Detect which cell encompasses the target text, then output its (x, y) center coordinate. 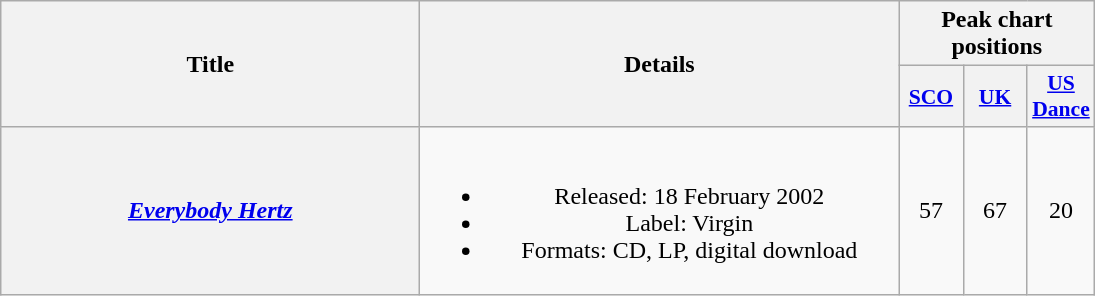
SCO (931, 96)
Peak chart positions (997, 34)
Details (660, 64)
Title (210, 64)
UK (995, 96)
Everybody Hertz (210, 210)
Released: 18 February 2002Label: VirginFormats: CD, LP, digital download (660, 210)
USDance (1061, 96)
67 (995, 210)
57 (931, 210)
20 (1061, 210)
